Detect which cell encompasses the target text, then output its (x, y) center coordinate. 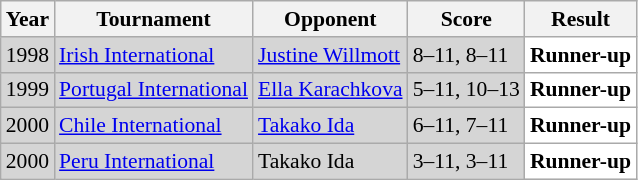
Opponent (330, 19)
8–11, 8–11 (466, 55)
Result (580, 19)
Ella Karachkova (330, 90)
1999 (28, 90)
3–11, 3–11 (466, 162)
Chile International (154, 126)
Portugal International (154, 90)
Justine Willmott (330, 55)
6–11, 7–11 (466, 126)
Score (466, 19)
Irish International (154, 55)
5–11, 10–13 (466, 90)
Year (28, 19)
Peru International (154, 162)
1998 (28, 55)
Tournament (154, 19)
